Search for the cell housing the specified text and yield its [X, Y] center coordinate. 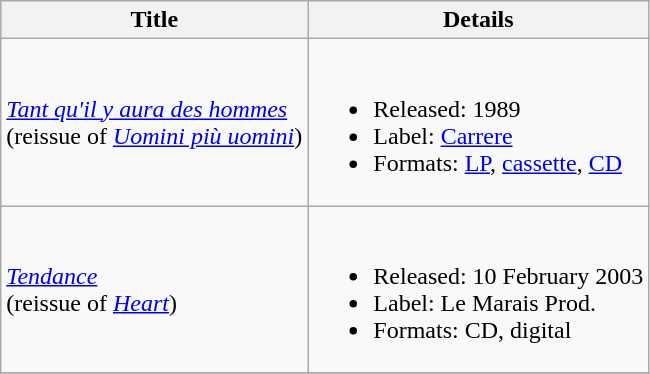
Tant qu'il y aura des hommes(reissue of Uomini più uomini) [154, 122]
Tendance(reissue of Heart) [154, 290]
Released: 10 February 2003Label: Le Marais Prod.Formats: CD, digital [478, 290]
Released: 1989Label: CarrereFormats: LP, cassette, CD [478, 122]
Details [478, 20]
Title [154, 20]
